Find where the given text appears and provide that cell's center as (X, Y) coordinate. 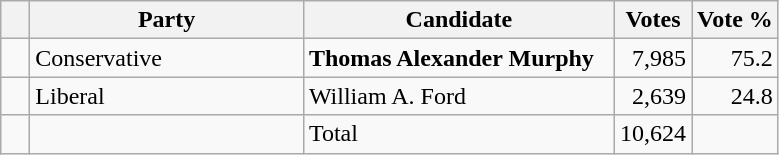
75.2 (736, 58)
2,639 (652, 96)
Vote % (736, 20)
24.8 (736, 96)
Votes (652, 20)
William A. Ford (458, 96)
10,624 (652, 134)
Party (167, 20)
Candidate (458, 20)
Thomas Alexander Murphy (458, 58)
Total (458, 134)
Conservative (167, 58)
Liberal (167, 96)
7,985 (652, 58)
